Locate the cell with the specified text and output its [x, y] center coordinate. 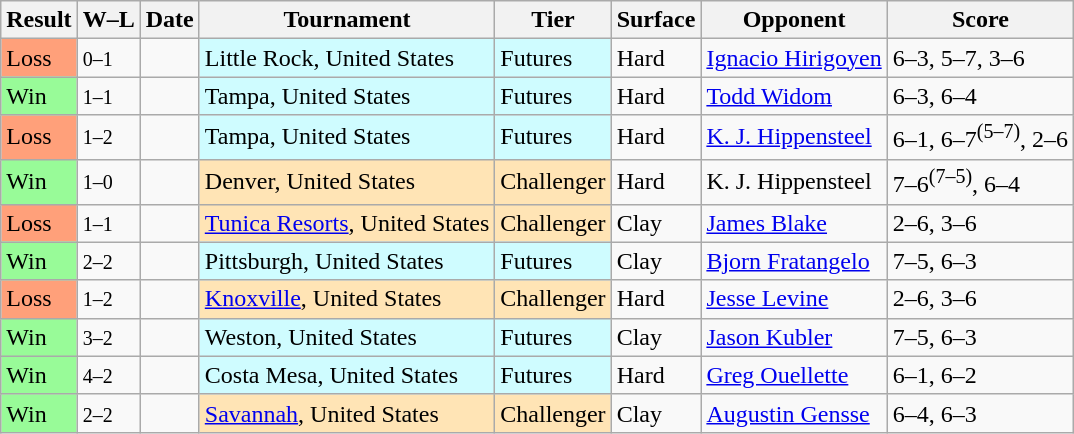
6–3, 6–4 [980, 96]
Greg Ouellette [794, 375]
6–4, 6–3 [980, 413]
Little Rock, United States [347, 58]
Ignacio Hirigoyen [794, 58]
4–2 [108, 375]
Bjorn Fratangelo [794, 261]
Augustin Gensse [794, 413]
Result [39, 20]
Savannah, United States [347, 413]
Denver, United States [347, 182]
Tournament [347, 20]
Tier [553, 20]
3–2 [108, 337]
Costa Mesa, United States [347, 375]
Date [170, 20]
6–1, 6–2 [980, 375]
7–6(7–5), 6–4 [980, 182]
Knoxville, United States [347, 299]
Jesse Levine [794, 299]
6–1, 6–7(5–7), 2–6 [980, 138]
0–1 [108, 58]
6–3, 5–7, 3–6 [980, 58]
Jason Kubler [794, 337]
Todd Widom [794, 96]
Surface [656, 20]
Weston, United States [347, 337]
Pittsburgh, United States [347, 261]
1–0 [108, 182]
Opponent [794, 20]
W–L [108, 20]
James Blake [794, 223]
Score [980, 20]
Tunica Resorts, United States [347, 223]
